Scan for the cell matching the given text and deliver its (X, Y) coordinate at center. 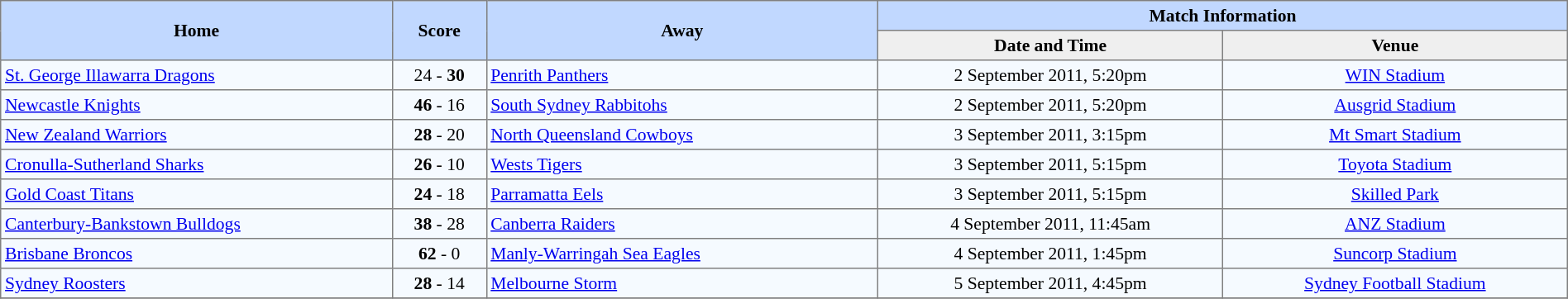
Newcastle Knights (197, 105)
46 - 16 (439, 105)
28 - 14 (439, 283)
3 September 2011, 3:15pm (1050, 135)
Brisbane Broncos (197, 254)
Melbourne Storm (682, 283)
Date and Time (1050, 45)
Penrith Panthers (682, 75)
Match Information (1223, 16)
ANZ Stadium (1394, 224)
24 - 30 (439, 75)
Wests Tigers (682, 164)
Toyota Stadium (1394, 164)
24 - 18 (439, 194)
New Zealand Warriors (197, 135)
5 September 2011, 4:45pm (1050, 283)
Sydney Football Stadium (1394, 283)
Canterbury-Bankstown Bulldogs (197, 224)
Cronulla-Sutherland Sharks (197, 164)
Score (439, 31)
4 September 2011, 11:45am (1050, 224)
St. George Illawarra Dragons (197, 75)
Ausgrid Stadium (1394, 105)
WIN Stadium (1394, 75)
South Sydney Rabbitohs (682, 105)
Away (682, 31)
Gold Coast Titans (197, 194)
Canberra Raiders (682, 224)
Venue (1394, 45)
4 September 2011, 1:45pm (1050, 254)
Skilled Park (1394, 194)
62 - 0 (439, 254)
38 - 28 (439, 224)
28 - 20 (439, 135)
Mt Smart Stadium (1394, 135)
Home (197, 31)
Parramatta Eels (682, 194)
Sydney Roosters (197, 283)
North Queensland Cowboys (682, 135)
Manly-Warringah Sea Eagles (682, 254)
26 - 10 (439, 164)
Suncorp Stadium (1394, 254)
